From the cell containing the given text, extract its center point as [x, y] coordinate. 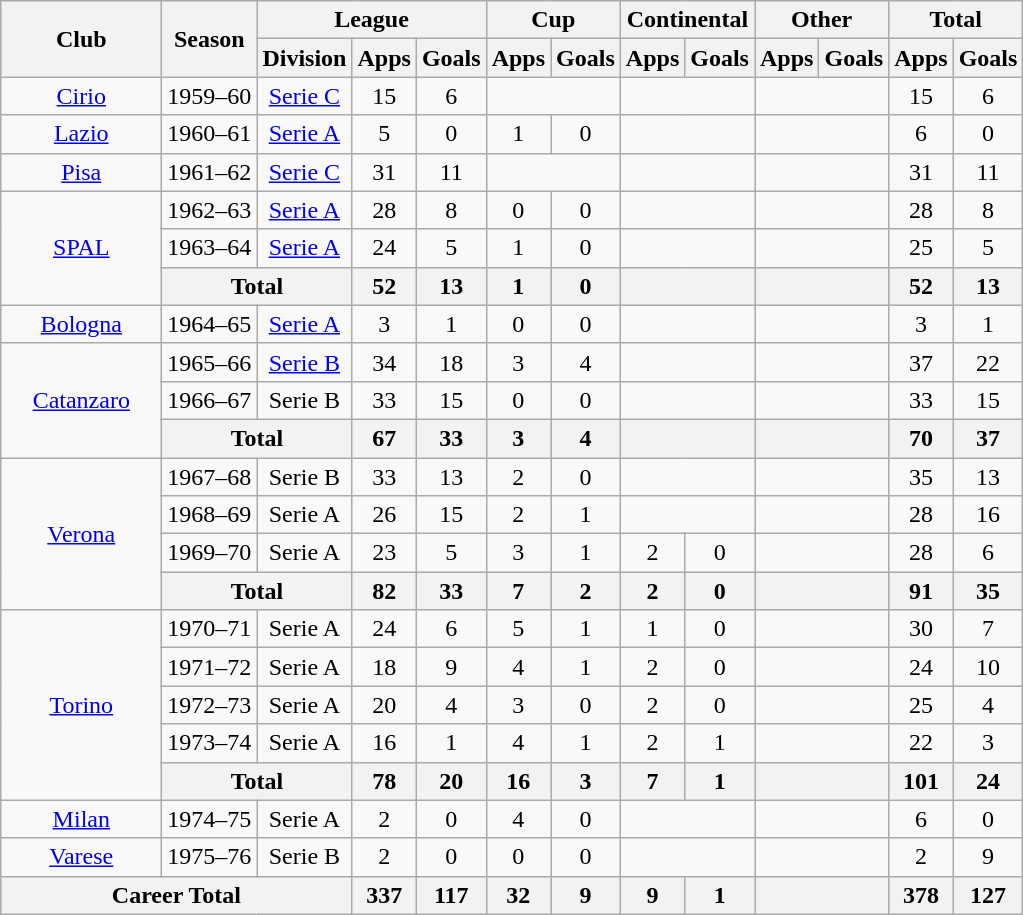
117 [451, 895]
1970–71 [210, 629]
26 [384, 515]
Verona [82, 534]
1966–67 [210, 400]
127 [988, 895]
Career Total [176, 895]
Division [304, 58]
23 [384, 553]
30 [921, 629]
Cup [553, 20]
378 [921, 895]
1965–66 [210, 362]
Varese [82, 857]
1968–69 [210, 515]
1969–70 [210, 553]
78 [384, 781]
1961–62 [210, 172]
101 [921, 781]
Lazio [82, 134]
10 [988, 667]
Continental [687, 20]
337 [384, 895]
91 [921, 591]
1959–60 [210, 96]
Catanzaro [82, 400]
82 [384, 591]
1964–65 [210, 324]
1963–64 [210, 248]
70 [921, 438]
1972–73 [210, 705]
1971–72 [210, 667]
Bologna [82, 324]
Milan [82, 819]
1975–76 [210, 857]
1960–61 [210, 134]
1967–68 [210, 477]
Pisa [82, 172]
67 [384, 438]
1962–63 [210, 210]
League [372, 20]
1974–75 [210, 819]
1973–74 [210, 743]
Season [210, 39]
32 [518, 895]
34 [384, 362]
Cirio [82, 96]
SPAL [82, 248]
Torino [82, 705]
Other [821, 20]
Club [82, 39]
